Provide the [X, Y] coordinate of the cell's center where the given text is located.  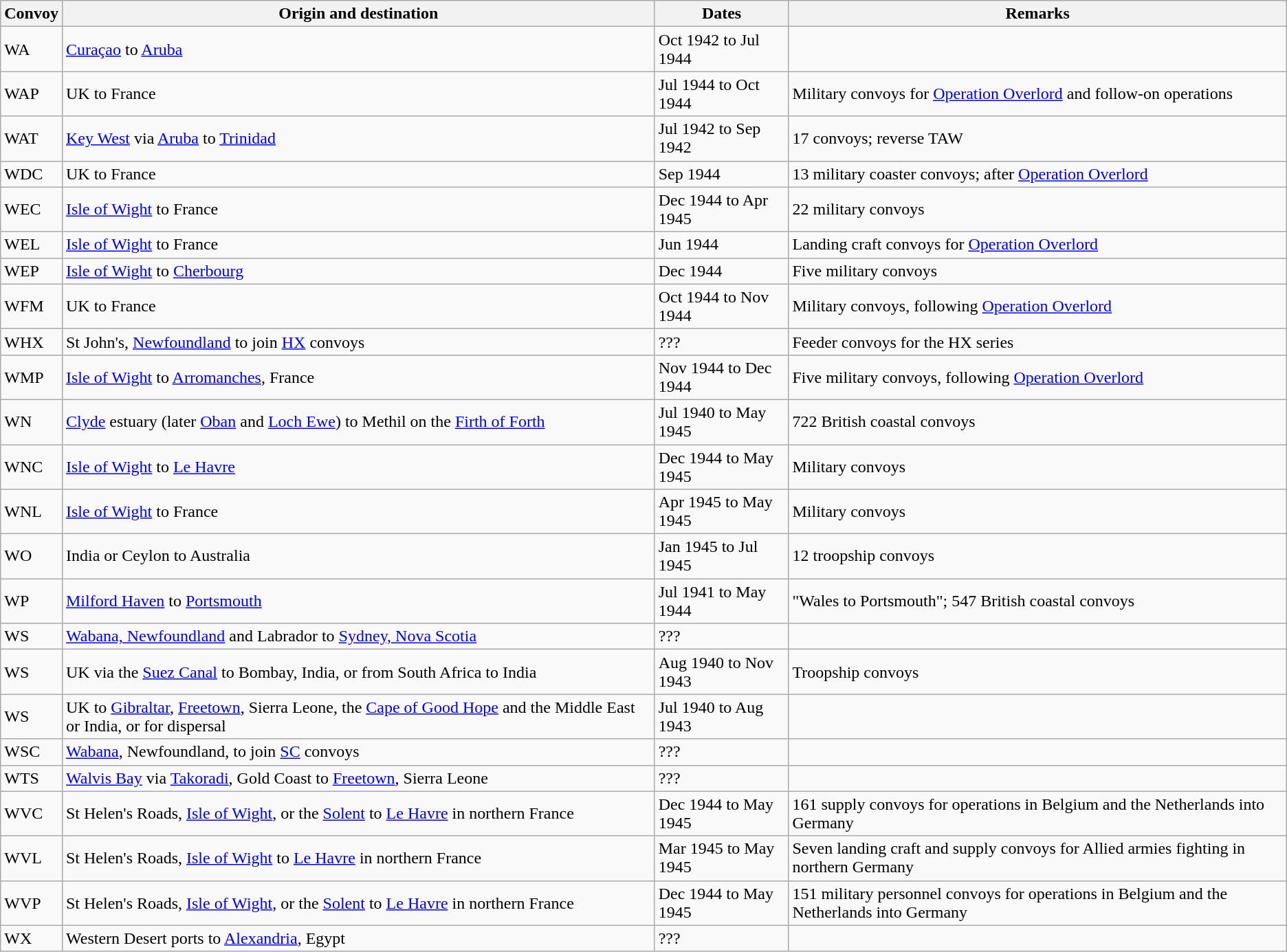
722 British coastal convoys [1037, 422]
WEC [32, 209]
Milford Haven to Portsmouth [358, 601]
Remarks [1037, 14]
Five military convoys [1037, 271]
Origin and destination [358, 14]
Jul 1940 to Aug 1943 [722, 716]
WNC [32, 466]
Feeder convoys for the HX series [1037, 342]
151 military personnel convoys for operations in Belgium and the Netherlands into Germany [1037, 903]
Jul 1940 to May 1945 [722, 422]
Military convoys for Operation Overlord and follow-on operations [1037, 93]
Clyde estuary (later Oban and Loch Ewe) to Methil on the Firth of Forth [358, 422]
Isle of Wight to Le Havre [358, 466]
Jan 1945 to Jul 1945 [722, 557]
WO [32, 557]
WVC [32, 814]
Jul 1942 to Sep 1942 [722, 139]
Convoy [32, 14]
Curaçao to Aruba [358, 49]
Jul 1944 to Oct 1944 [722, 93]
Apr 1945 to May 1945 [722, 511]
Dates [722, 14]
161 supply convoys for operations in Belgium and the Netherlands into Germany [1037, 814]
22 military convoys [1037, 209]
WAP [32, 93]
WVL [32, 858]
Western Desert ports to Alexandria, Egypt [358, 938]
Troopship convoys [1037, 672]
WNL [32, 511]
"Wales to Portsmouth"; 547 British coastal convoys [1037, 601]
Oct 1942 to Jul 1944 [722, 49]
WN [32, 422]
Key West via Aruba to Trinidad [358, 139]
Isle of Wight to Cherbourg [358, 271]
WP [32, 601]
Walvis Bay via Takoradi, Gold Coast to Freetown, Sierra Leone [358, 778]
Aug 1940 to Nov 1943 [722, 672]
Wabana, Newfoundland and Labrador to Sydney, Nova Scotia [358, 636]
Five military convoys, following Operation Overlord [1037, 377]
WMP [32, 377]
Nov 1944 to Dec 1944 [722, 377]
WVP [32, 903]
Oct 1944 to Nov 1944 [722, 307]
India or Ceylon to Australia [358, 557]
WHX [32, 342]
Dec 1944 [722, 271]
WEL [32, 245]
WAT [32, 139]
WSC [32, 752]
St John's, Newfoundland to join HX convoys [358, 342]
Landing craft convoys for Operation Overlord [1037, 245]
WTS [32, 778]
Jun 1944 [722, 245]
WX [32, 938]
17 convoys; reverse TAW [1037, 139]
UK via the Suez Canal to Bombay, India, or from South Africa to India [358, 672]
Seven landing craft and supply convoys for Allied armies fighting in northern Germany [1037, 858]
Dec 1944 to Apr 1945 [722, 209]
WDC [32, 174]
St Helen's Roads, Isle of Wight to Le Havre in northern France [358, 858]
Military convoys, following Operation Overlord [1037, 307]
Wabana, Newfoundland, to join SC convoys [358, 752]
13 military coaster convoys; after Operation Overlord [1037, 174]
Jul 1941 to May 1944 [722, 601]
WEP [32, 271]
Isle of Wight to Arromanches, France [358, 377]
WA [32, 49]
Sep 1944 [722, 174]
12 troopship convoys [1037, 557]
Mar 1945 to May 1945 [722, 858]
WFM [32, 307]
UK to Gibraltar, Freetown, Sierra Leone, the Cape of Good Hope and the Middle East or India, or for dispersal [358, 716]
